Capture the cell that displays the provided text and extract its (X, Y) central coordinate. 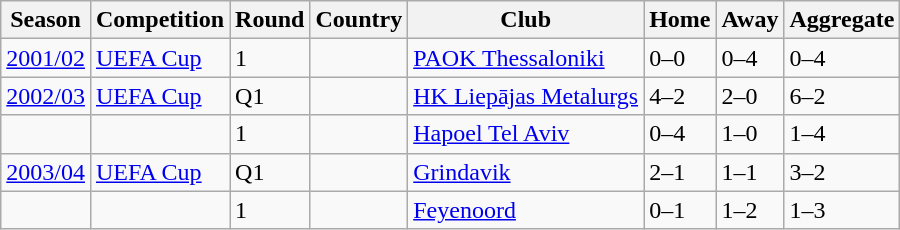
3–2 (842, 172)
2001/02 (46, 58)
2002/03 (46, 96)
Away (750, 20)
6–2 (842, 96)
1–0 (750, 134)
2–1 (680, 172)
Round (270, 20)
0–0 (680, 58)
Home (680, 20)
Competition (160, 20)
Grindavik (526, 172)
PAOK Thessaloniki (526, 58)
1–1 (750, 172)
0–1 (680, 210)
Aggregate (842, 20)
Club (526, 20)
Country (359, 20)
1–4 (842, 134)
2–0 (750, 96)
Hapoel Tel Aviv (526, 134)
Feyenoord (526, 210)
Season (46, 20)
2003/04 (46, 172)
1–2 (750, 210)
4–2 (680, 96)
HK Liepājas Metalurgs (526, 96)
1–3 (842, 210)
